For the text-containing cell, return its midpoint in [X, Y] coordinate format. 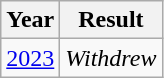
2023 [30, 58]
Year [30, 20]
Withdrew [111, 58]
Result [111, 20]
